Pinpoint the cell where the given text exists, returning its (x, y) midpoint coordinate. 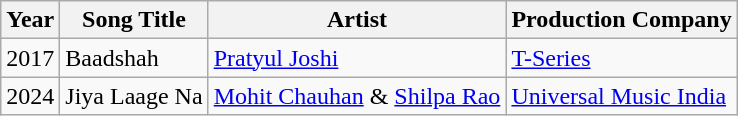
Artist (357, 20)
Pratyul Joshi (357, 58)
Mohit Chauhan & Shilpa Rao (357, 96)
Universal Music India (622, 96)
Production Company (622, 20)
T-Series (622, 58)
Song Title (134, 20)
2024 (30, 96)
2017 (30, 58)
Jiya Laage Na (134, 96)
Year (30, 20)
Baadshah (134, 58)
